Identify which cell holds the provided text, then report its [x, y] central coordinate. 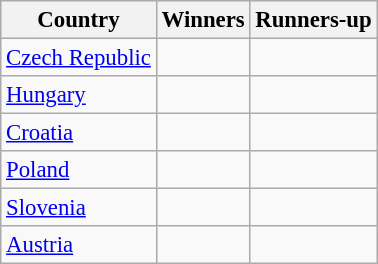
Czech Republic [78, 58]
Country [78, 20]
Slovenia [78, 208]
Winners [203, 20]
Hungary [78, 95]
Croatia [78, 133]
Runners-up [314, 20]
Austria [78, 245]
Poland [78, 170]
